Identify which cell holds the provided text, then report its (x, y) central coordinate. 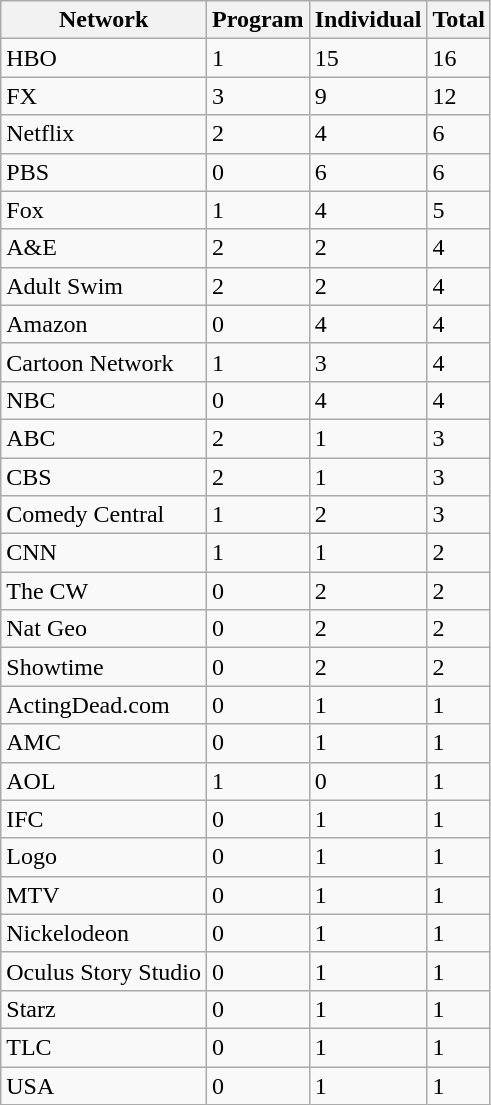
FX (104, 96)
Logo (104, 857)
NBC (104, 400)
Network (104, 20)
CBS (104, 477)
Total (459, 20)
MTV (104, 895)
Comedy Central (104, 515)
16 (459, 58)
The CW (104, 591)
9 (368, 96)
12 (459, 96)
15 (368, 58)
AOL (104, 781)
Nickelodeon (104, 933)
Showtime (104, 667)
HBO (104, 58)
Adult Swim (104, 286)
TLC (104, 1047)
CNN (104, 553)
ActingDead.com (104, 705)
Nat Geo (104, 629)
Amazon (104, 324)
Individual (368, 20)
USA (104, 1085)
ABC (104, 438)
IFC (104, 819)
Oculus Story Studio (104, 971)
5 (459, 210)
Starz (104, 1009)
Cartoon Network (104, 362)
Netflix (104, 134)
AMC (104, 743)
A&E (104, 248)
PBS (104, 172)
Fox (104, 210)
Program (258, 20)
